Output the (X, Y) coordinate of the center of the cell containing the given text.  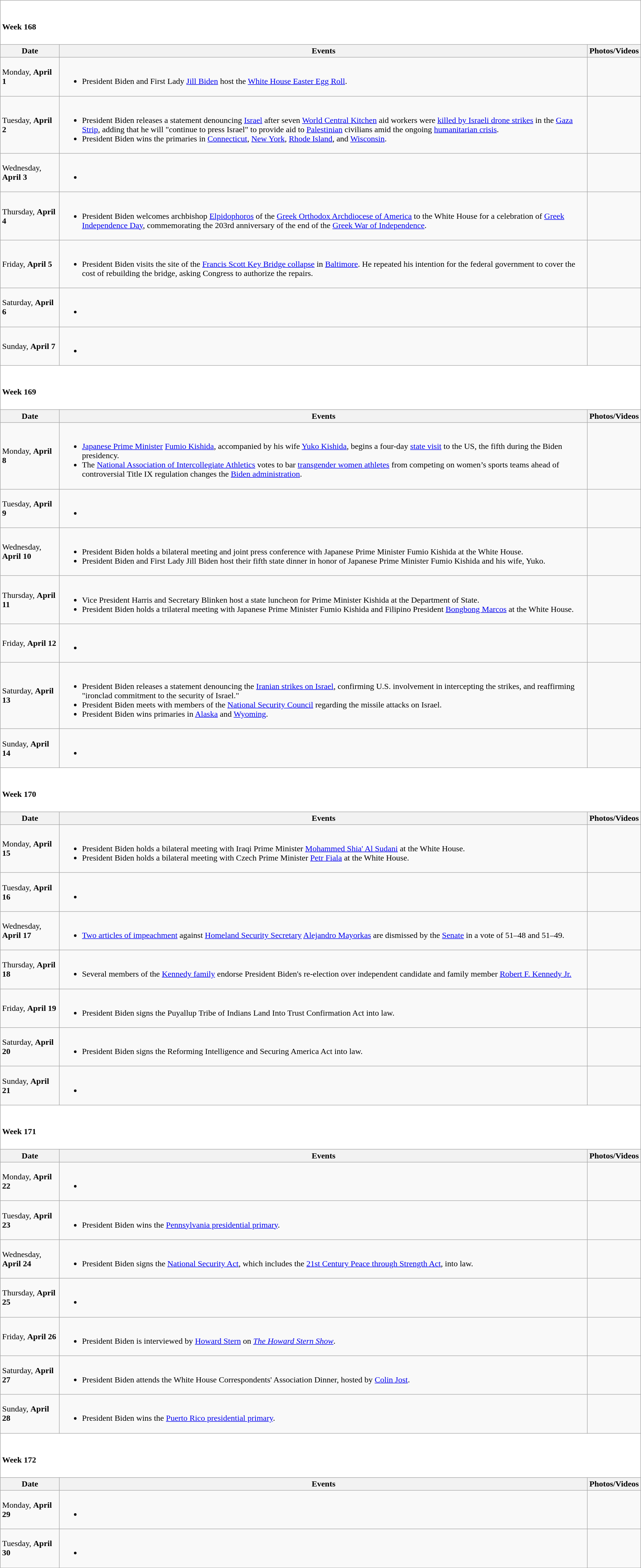
Saturday, April 13 (30, 695)
President Biden signs the Reforming Intelligence and Securing America Act into law. (324, 1047)
Friday, April 19 (30, 1008)
Thursday, April 18 (30, 970)
President Biden is interviewed by Howard Stern on The Howard Stern Show. (324, 1336)
Monday, April 22 (30, 1181)
Saturday, April 6 (30, 308)
Several members of the Kennedy family endorse President Biden's re-election over independent candidate and family member Robert F. Kennedy Jr. (324, 970)
Week 170 (320, 790)
Wednesday, April 3 (30, 173)
Wednesday, April 17 (30, 931)
Wednesday, April 24 (30, 1259)
Sunday, April 7 (30, 346)
Monday, April 1 (30, 77)
Monday, April 15 (30, 849)
Thursday, April 11 (30, 600)
President Biden wins the Pennsylvania presidential primary. (324, 1220)
Monday, April 8 (30, 456)
Saturday, April 27 (30, 1375)
Wednesday, April 10 (30, 552)
President Biden and First Lady Jill Biden host the White House Easter Egg Roll. (324, 77)
Tuesday, April 30 (30, 1548)
Friday, April 5 (30, 264)
Sunday, April 14 (30, 748)
Tuesday, April 9 (30, 508)
Week 171 (320, 1127)
Friday, April 12 (30, 643)
Week 172 (320, 1455)
Friday, April 26 (30, 1336)
Sunday, April 21 (30, 1086)
President Biden attends the White House Correspondents' Association Dinner, hosted by Colin Jost. (324, 1375)
Two articles of impeachment against Homeland Security Secretary Alejandro Mayorkas are dismissed by the Senate in a vote of 51–48 and 51–49. (324, 931)
President Biden signs the Puyallup Tribe of Indians Land Into Trust Confirmation Act into law. (324, 1008)
Tuesday, April 23 (30, 1220)
Thursday, April 25 (30, 1298)
Week 168 (320, 23)
Week 169 (320, 388)
President Biden wins the Puerto Rico presidential primary. (324, 1414)
Saturday, April 20 (30, 1047)
Thursday, April 4 (30, 216)
Monday, April 29 (30, 1509)
Tuesday, April 2 (30, 125)
President Biden signs the National Security Act, which includes the 21st Century Peace through Strength Act, into law. (324, 1259)
Sunday, April 28 (30, 1414)
Tuesday, April 16 (30, 892)
